From the cell containing the given text, extract its center point as (X, Y) coordinate. 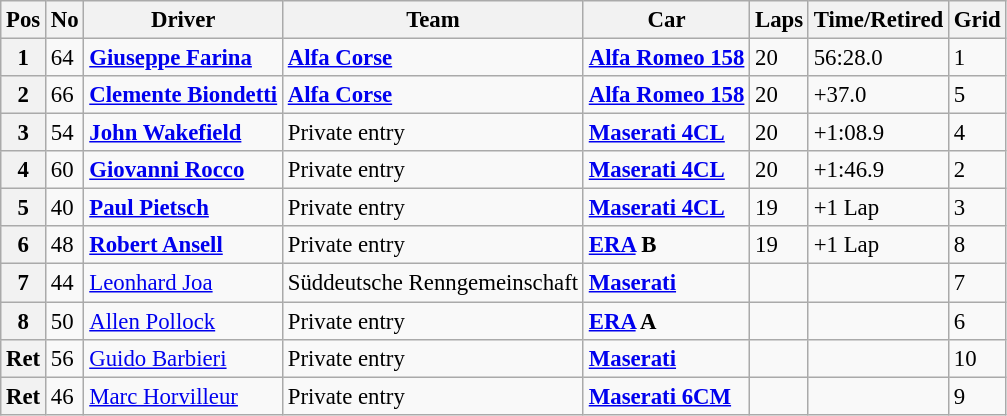
Giovanni Rocco (184, 170)
Robert Ansell (184, 245)
9 (978, 396)
56:28.0 (878, 58)
64 (65, 58)
+1:46.9 (878, 170)
60 (65, 170)
Time/Retired (878, 20)
44 (65, 283)
Car (666, 20)
Guido Barbieri (184, 358)
66 (65, 95)
Giuseppe Farina (184, 58)
Süddeutsche Renngemeinschaft (432, 283)
Marc Horvilleur (184, 396)
Leonhard Joa (184, 283)
56 (65, 358)
Grid (978, 20)
48 (65, 245)
No (65, 20)
Paul Pietsch (184, 208)
Laps (780, 20)
John Wakefield (184, 133)
54 (65, 133)
40 (65, 208)
+1:08.9 (878, 133)
Team (432, 20)
Allen Pollock (184, 321)
ERA B (666, 245)
Clemente Biondetti (184, 95)
50 (65, 321)
+37.0 (878, 95)
Driver (184, 20)
Maserati 6CM (666, 396)
10 (978, 358)
ERA A (666, 321)
Pos (24, 20)
46 (65, 396)
